Determine the [X, Y] coordinate at the center of the cell enclosing the given text.  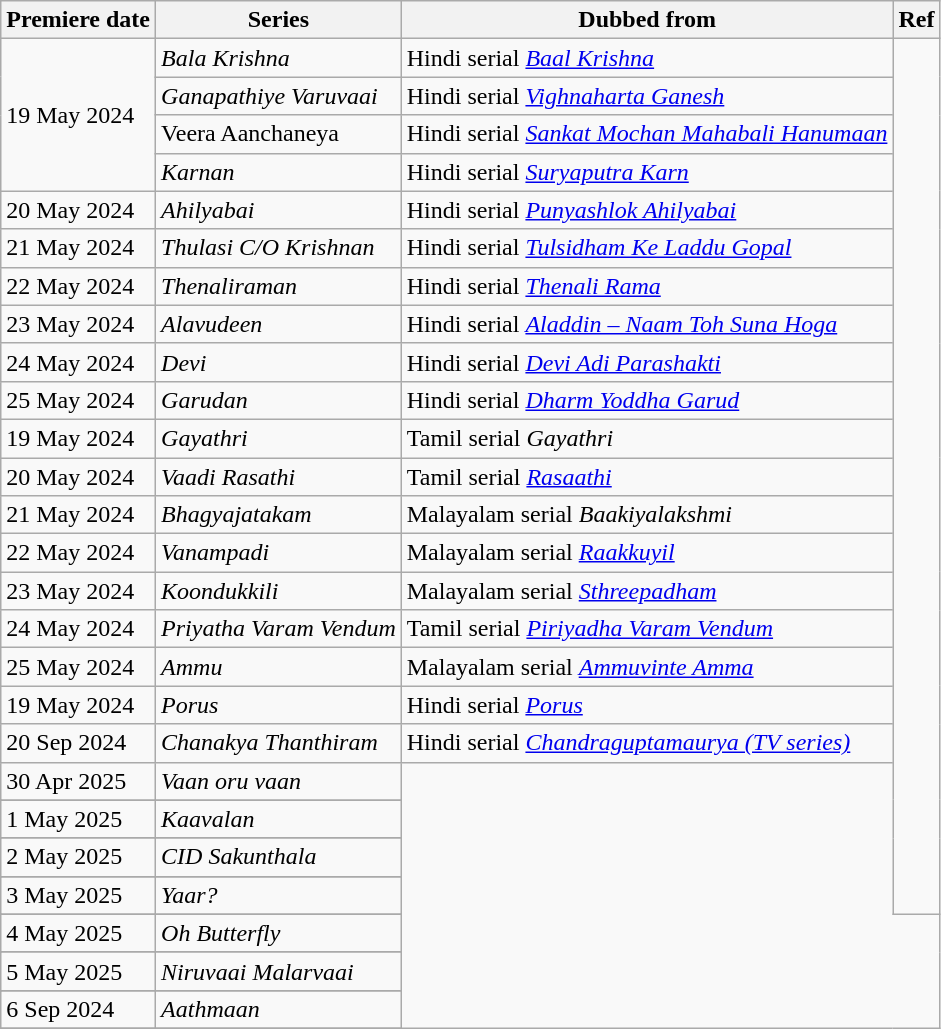
Chanakya Thanthiram [279, 743]
Hindi serial Tulsidham Ke Laddu Gopal [647, 248]
Hindi serial Aladdin – Naam Toh Suna Hoga [647, 324]
Hindi serial Chandraguptamaurya (TV series) [647, 743]
Malayalam serial Ammuvinte Amma [647, 667]
Hindi serial Devi Adi Parashakti [647, 362]
Bhagyajatakam [279, 515]
Ref [916, 20]
Malayalam serial Raakkuyil [647, 553]
Dubbed from [647, 20]
20 Sep 2024 [78, 743]
2 May 2025 [78, 857]
Kaavalan [279, 819]
1 May 2025 [78, 819]
Vanampadi [279, 553]
Vaadi Rasathi [279, 477]
Tamil serial Piriyadha Varam Vendum [647, 629]
Tamil serial Gayathri [647, 438]
Hindi serial Suryaputra Karn [647, 172]
Hindi serial Sankat Mochan Mahabali Hanumaan [647, 134]
4 May 2025 [78, 933]
Ahilyabai [279, 210]
Yaar? [279, 895]
Hindi serial Porus [647, 705]
Priyatha Varam Vendum [279, 629]
CID Sakunthala [279, 857]
Niruvaai Malarvaai [279, 971]
Premiere date [78, 20]
Koondukkili [279, 591]
Hindi serial Thenali Rama [647, 286]
Garudan [279, 400]
Veera Aanchaneya [279, 134]
Malayalam serial Sthreepadham [647, 591]
Malayalam serial Baakiyalakshmi [647, 515]
Vaan oru vaan [279, 781]
Thulasi C/O Krishnan [279, 248]
5 May 2025 [78, 971]
Porus [279, 705]
Hindi serial Punyashlok Ahilyabai [647, 210]
Series [279, 20]
30 Apr 2025 [78, 781]
Ganapathiye Varuvaai [279, 96]
Ammu [279, 667]
Hindi serial Vighnaharta Ganesh [647, 96]
Gayathri [279, 438]
Thenaliraman [279, 286]
Aathmaan [279, 1009]
Bala Krishna [279, 58]
Hindi serial Baal Krishna [647, 58]
Alavudeen [279, 324]
Tamil serial Rasaathi [647, 477]
3 May 2025 [78, 895]
Devi [279, 362]
6 Sep 2024 [78, 1009]
Hindi serial Dharm Yoddha Garud [647, 400]
Karnan [279, 172]
Oh Butterfly [279, 933]
